Detect which cell encompasses the target text, then output its [x, y] center coordinate. 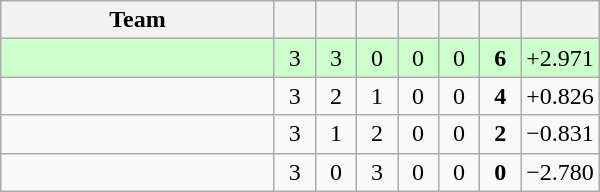
−2.780 [560, 172]
4 [500, 96]
6 [500, 58]
−0.831 [560, 134]
Team [138, 20]
+0.826 [560, 96]
+2.971 [560, 58]
